Find where the given text appears and provide that cell's center as [X, Y] coordinate. 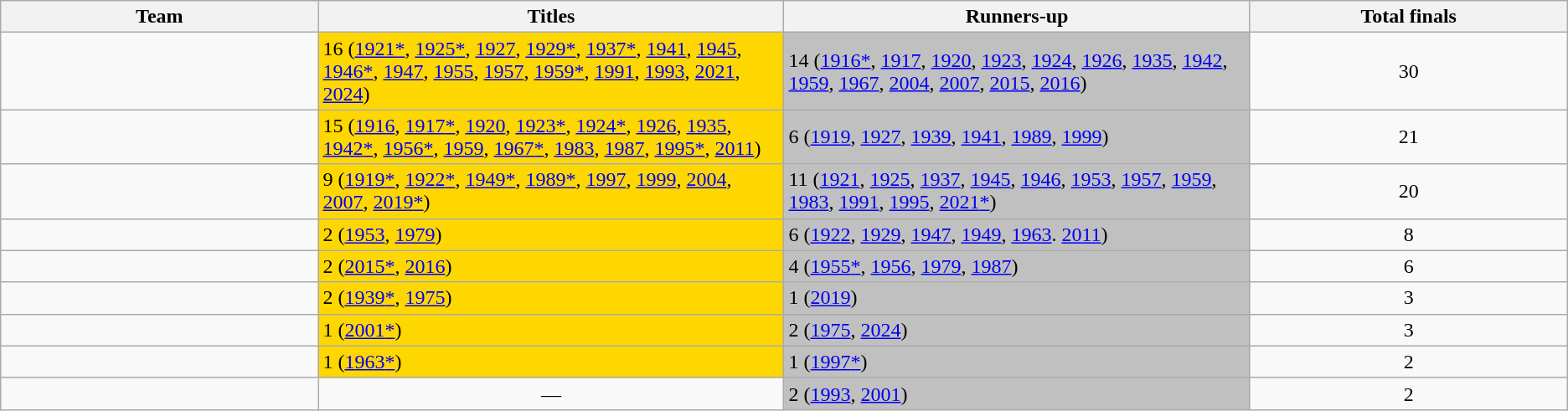
2 (1993, 2001) [1017, 393]
11 (1921, 1925, 1937, 1945, 1946, 1953, 1957, 1959, 1983, 1991, 1995, 2021*) [1017, 191]
16 (1921*, 1925*, 1927, 1929*, 1937*, 1941, 1945, 1946*, 1947, 1955, 1957, 1959*, 1991, 1993, 2021, 2024) [551, 71]
9 (1919*, 1922*, 1949*, 1989*, 1997, 1999, 2004, 2007, 2019*) [551, 191]
Total finals [1409, 17]
2 (1953, 1979) [551, 234]
21 [1409, 137]
Titles [551, 17]
6 [1409, 266]
20 [1409, 191]
— [551, 393]
14 (1916*, 1917, 1920, 1923, 1924, 1926, 1935, 1942, 1959, 1967, 2004, 2007, 2015, 2016) [1017, 71]
2 (1975, 2024) [1017, 330]
8 [1409, 234]
1 (1997*) [1017, 362]
30 [1409, 71]
1 (2001*) [551, 330]
Runners-up [1017, 17]
Team [159, 17]
1 (1963*) [551, 362]
2 (2015*, 2016) [551, 266]
1 (2019) [1017, 298]
4 (1955*, 1956, 1979, 1987) [1017, 266]
6 (1922, 1929, 1947, 1949, 1963. 2011) [1017, 234]
6 (1919, 1927, 1939, 1941, 1989, 1999) [1017, 137]
15 (1916, 1917*, 1920, 1923*, 1924*, 1926, 1935, 1942*, 1956*, 1959, 1967*, 1983, 1987, 1995*, 2011) [551, 137]
2 (1939*, 1975) [551, 298]
